Find where the given text appears and provide that cell's center as (x, y) coordinate. 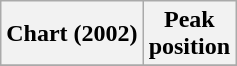
Chart (2002) (72, 34)
Peakposition (189, 34)
